Capture the cell that displays the provided text and extract its [X, Y] central coordinate. 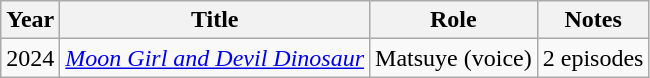
Title [215, 20]
Role [454, 20]
Notes [593, 20]
Matsuye (voice) [454, 58]
2024 [30, 58]
Year [30, 20]
2 episodes [593, 58]
Moon Girl and Devil Dinosaur [215, 58]
